Locate the cell with the specified text and output its [x, y] center coordinate. 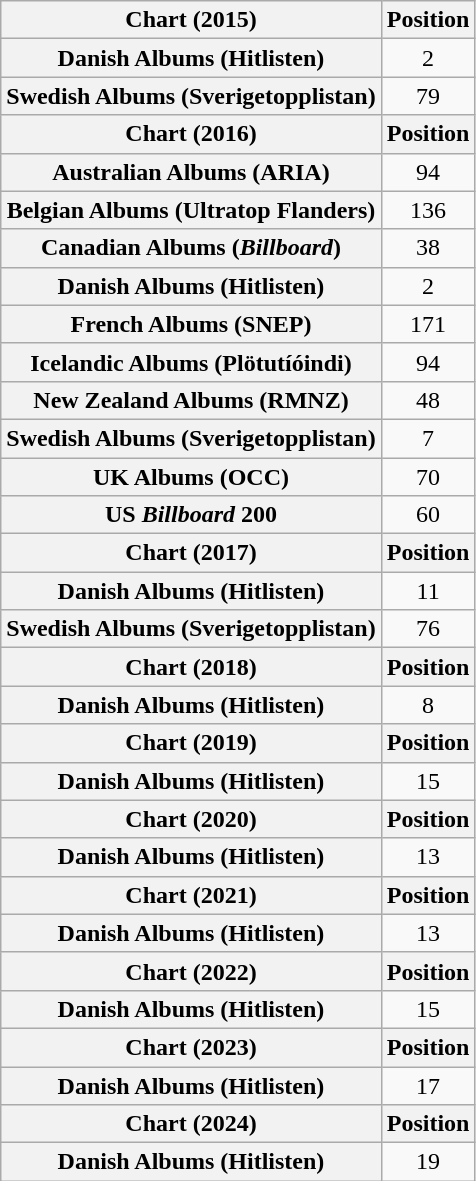
Chart (2023) [191, 1047]
136 [428, 210]
New Zealand Albums (RMNZ) [191, 400]
UK Albums (OCC) [191, 477]
Chart (2016) [191, 134]
17 [428, 1085]
Chart (2021) [191, 895]
Belgian Albums (Ultratop Flanders) [191, 210]
48 [428, 400]
Australian Albums (ARIA) [191, 172]
38 [428, 248]
Chart (2015) [191, 20]
60 [428, 515]
Chart (2020) [191, 819]
8 [428, 705]
171 [428, 324]
76 [428, 629]
70 [428, 477]
Chart (2024) [191, 1124]
79 [428, 96]
Chart (2019) [191, 743]
Canadian Albums (Billboard) [191, 248]
French Albums (SNEP) [191, 324]
Chart (2018) [191, 667]
US Billboard 200 [191, 515]
Chart (2017) [191, 553]
11 [428, 591]
19 [428, 1162]
7 [428, 438]
Icelandic Albums (Plötutíóindi) [191, 362]
Chart (2022) [191, 971]
